Search for the cell housing the specified text and yield its [X, Y] center coordinate. 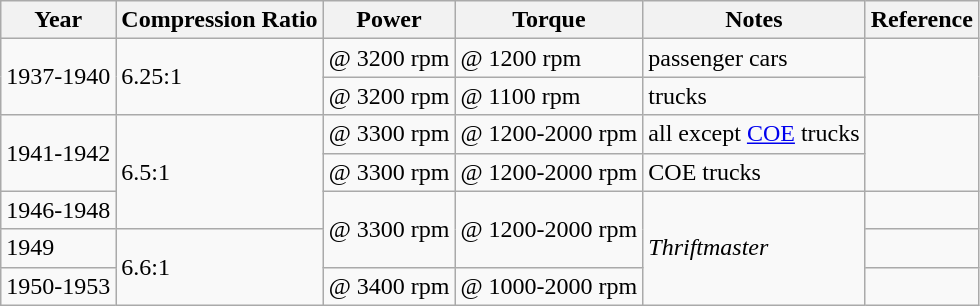
all except COE trucks [754, 134]
@ 1100 rpm [549, 96]
1950-1953 [58, 286]
COE trucks [754, 172]
6.6:1 [220, 267]
Reference [922, 20]
Notes [754, 20]
trucks [754, 96]
@ 1200 rpm [549, 58]
1941-1942 [58, 153]
Year [58, 20]
Thriftmaster [754, 248]
1949 [58, 248]
6.25:1 [220, 77]
Power [389, 20]
@ 1000-2000 rpm [549, 286]
6.5:1 [220, 172]
1937-1940 [58, 77]
Compression Ratio [220, 20]
@ 3400 rpm [389, 286]
Torque [549, 20]
passenger cars [754, 58]
1946-1948 [58, 210]
